Pinpoint the cell where the given text exists, returning its [X, Y] midpoint coordinate. 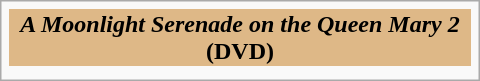
A Moonlight Serenade on the Queen Mary 2 (DVD) [240, 38]
